Pinpoint the cell where the given text exists, returning its (x, y) midpoint coordinate. 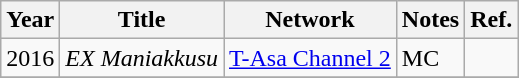
EX Maniakkusu (142, 58)
MC (430, 58)
2016 (30, 58)
Network (310, 20)
Notes (430, 20)
Title (142, 20)
T-Asa Channel 2 (310, 58)
Year (30, 20)
Ref. (492, 20)
